Pinpoint the cell where the given text exists, returning its (x, y) midpoint coordinate. 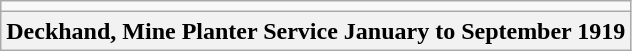
Deckhand, Mine Planter Service January to September 1919 (316, 31)
